Return the (X, Y) coordinate for the center point of the cell that contains the specified text.  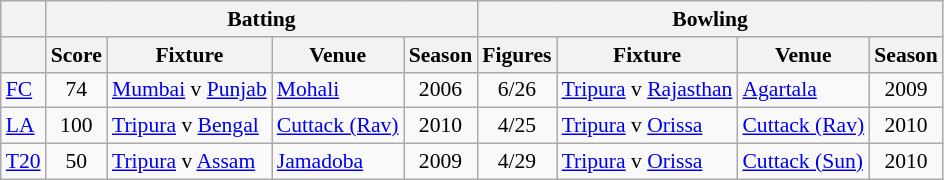
Batting (262, 19)
4/25 (516, 126)
Cuttack (Sun) (803, 162)
50 (76, 162)
Tripura v Bengal (190, 126)
Jamadoba (338, 162)
LA (24, 126)
2006 (441, 90)
4/29 (516, 162)
Bowling (710, 19)
Tripura v Rajasthan (648, 90)
6/26 (516, 90)
Agartala (803, 90)
100 (76, 126)
74 (76, 90)
T20 (24, 162)
Mumbai v Punjab (190, 90)
Mohali (338, 90)
Figures (516, 55)
Tripura v Assam (190, 162)
FC (24, 90)
Score (76, 55)
